From the cell containing the given text, extract its center point as [X, Y] coordinate. 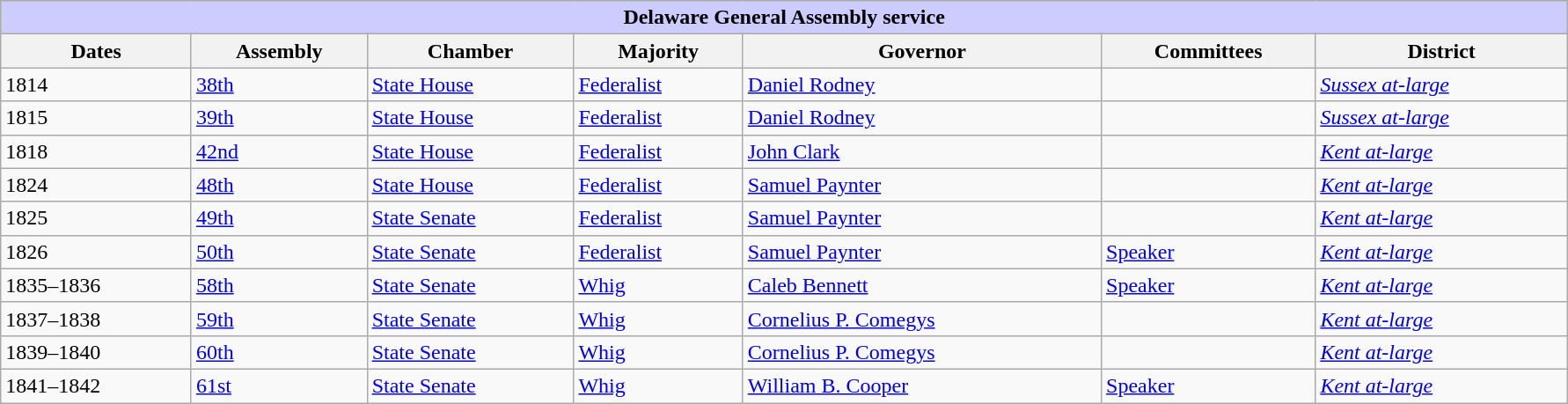
Governor [922, 51]
1835–1836 [97, 285]
1837–1838 [97, 319]
59th [279, 319]
39th [279, 118]
Majority [658, 51]
48th [279, 185]
58th [279, 285]
50th [279, 252]
1825 [97, 218]
1839–1840 [97, 352]
John Clark [922, 151]
60th [279, 352]
1824 [97, 185]
William B. Cooper [922, 386]
49th [279, 218]
Caleb Bennett [922, 285]
District [1441, 51]
42nd [279, 151]
1841–1842 [97, 386]
Committees [1209, 51]
1814 [97, 84]
Assembly [279, 51]
Dates [97, 51]
Chamber [470, 51]
38th [279, 84]
1826 [97, 252]
1818 [97, 151]
Delaware General Assembly service [785, 18]
61st [279, 386]
1815 [97, 118]
